Search for the cell housing the specified text and yield its [x, y] center coordinate. 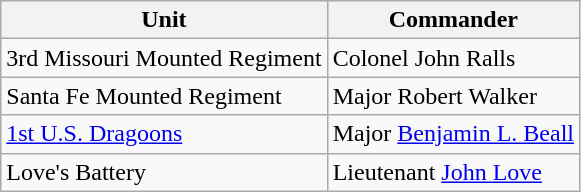
Santa Fe Mounted Regiment [164, 96]
Unit [164, 20]
Love's Battery [164, 172]
Lieutenant John Love [453, 172]
Colonel John Ralls [453, 58]
Major Benjamin L. Beall [453, 134]
Major Robert Walker [453, 96]
Commander [453, 20]
1st U.S. Dragoons [164, 134]
3rd Missouri Mounted Regiment [164, 58]
